For the text-containing cell, return its midpoint in [x, y] coordinate format. 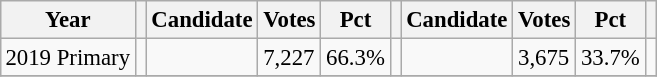
66.3% [356, 57]
33.7% [610, 57]
2019 Primary [68, 57]
7,227 [290, 57]
Year [68, 20]
3,675 [544, 57]
